Provide the (X, Y) coordinate of the cell's center where the given text is located.  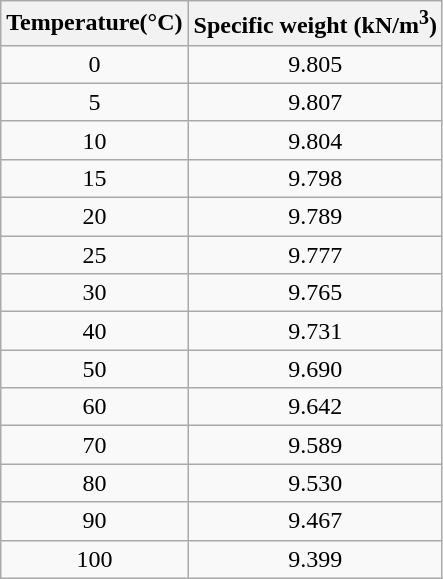
Specific weight (kN/m3) (315, 24)
9.804 (315, 140)
90 (94, 521)
9.731 (315, 331)
50 (94, 369)
9.798 (315, 178)
70 (94, 445)
0 (94, 64)
10 (94, 140)
9.789 (315, 217)
9.807 (315, 102)
9.589 (315, 445)
9.777 (315, 255)
25 (94, 255)
9.805 (315, 64)
Temperature(°C) (94, 24)
15 (94, 178)
80 (94, 483)
9.530 (315, 483)
9.765 (315, 293)
60 (94, 407)
9.399 (315, 559)
20 (94, 217)
30 (94, 293)
9.690 (315, 369)
100 (94, 559)
9.467 (315, 521)
9.642 (315, 407)
5 (94, 102)
40 (94, 331)
